Pinpoint the cell where the given text exists, returning its [X, Y] midpoint coordinate. 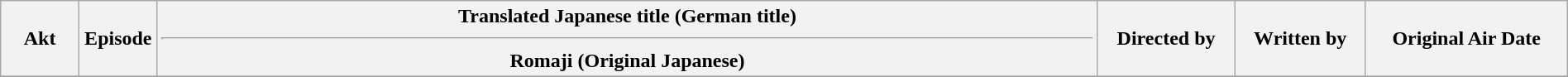
Directed by [1166, 39]
Written by [1300, 39]
Translated Japanese title (German title)Romaji (Original Japanese) [627, 39]
Original Air Date [1466, 39]
Episode [117, 39]
Akt [40, 39]
